From the cell containing the given text, extract its center point as (X, Y) coordinate. 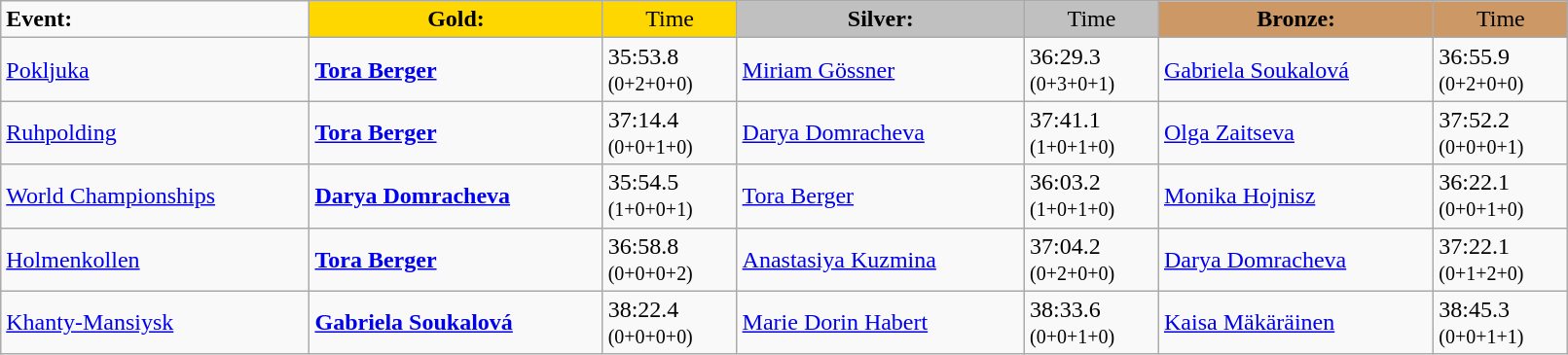
37:22.1(0+1+2+0) (1501, 259)
Silver: (880, 19)
37:04.2(0+2+0+0) (1092, 259)
35:53.8(0+2+0+0) (670, 70)
Event: (156, 19)
Khanty-Mansiysk (156, 323)
37:52.2(0+0+0+1) (1501, 132)
Kaisa Mäkäräinen (1295, 323)
36:22.1(0+0+1+0) (1501, 196)
36:03.2(1+0+1+0) (1092, 196)
Holmenkollen (156, 259)
36:29.3(0+3+0+1) (1092, 70)
World Championships (156, 196)
37:41.1(1+0+1+0) (1092, 132)
Gold: (456, 19)
Miriam Gössner (880, 70)
Ruhpolding (156, 132)
37:14.4(0+0+1+0) (670, 132)
35:54.5(1+0+0+1) (670, 196)
38:22.4(0+0+0+0) (670, 323)
38:45.3(0+0+1+1) (1501, 323)
Pokljuka (156, 70)
Bronze: (1295, 19)
36:58.8(0+0+0+2) (670, 259)
Monika Hojnisz (1295, 196)
Olga Zaitseva (1295, 132)
38:33.6(0+0+1+0) (1092, 323)
36:55.9(0+2+0+0) (1501, 70)
Anastasiya Kuzmina (880, 259)
Marie Dorin Habert (880, 323)
